Locate the cell with the specified text and output its (x, y) center coordinate. 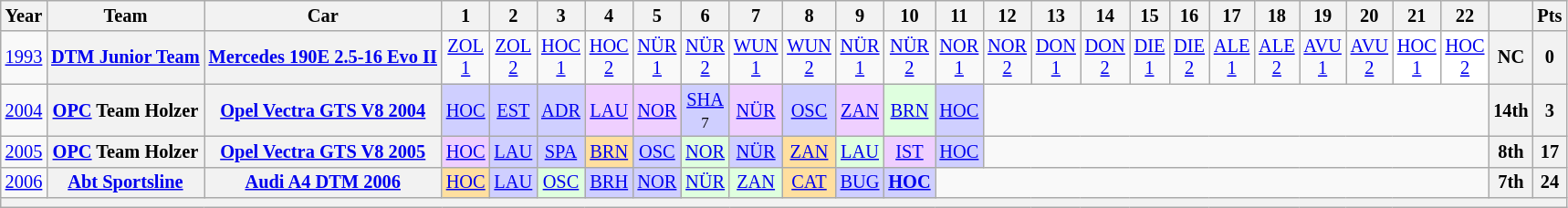
15 (1150, 16)
Opel Vectra GTS V8 2005 (323, 151)
ADR (560, 110)
16 (1189, 16)
ZOL2 (514, 57)
19 (1323, 16)
CAT (809, 182)
DTM Junior Team (125, 57)
Car (323, 16)
2005 (24, 151)
18 (1276, 16)
1 (465, 16)
2006 (24, 182)
22 (1466, 16)
WUN1 (756, 57)
SPA (560, 151)
9 (860, 16)
DIE2 (1189, 57)
Abt Sportsline (125, 182)
EST (514, 110)
Pts (1550, 16)
NOR1 (958, 57)
21 (1416, 16)
BRH (610, 182)
ALE2 (1276, 57)
20 (1369, 16)
Audi A4 DTM 2006 (323, 182)
ALE1 (1232, 57)
14 (1105, 16)
Mercedes 190E 2.5-16 Evo II (323, 57)
12 (1008, 16)
BUG (860, 182)
6 (705, 16)
11 (958, 16)
1993 (24, 57)
10 (909, 16)
AVU2 (1369, 57)
0 (1550, 57)
2004 (24, 110)
8th (1511, 151)
8 (809, 16)
4 (610, 16)
Year (24, 16)
5 (657, 16)
14th (1511, 110)
IST (909, 151)
7th (1511, 182)
13 (1056, 16)
24 (1550, 182)
NC (1511, 57)
7 (756, 16)
DON1 (1056, 57)
NOR2 (1008, 57)
ZOL1 (465, 57)
Team (125, 16)
SHA7 (705, 110)
2 (514, 16)
Opel Vectra GTS V8 2004 (323, 110)
DON2 (1105, 57)
WUN2 (809, 57)
AVU1 (1323, 57)
DIE1 (1150, 57)
